Detect which cell encompasses the target text, then output its (x, y) center coordinate. 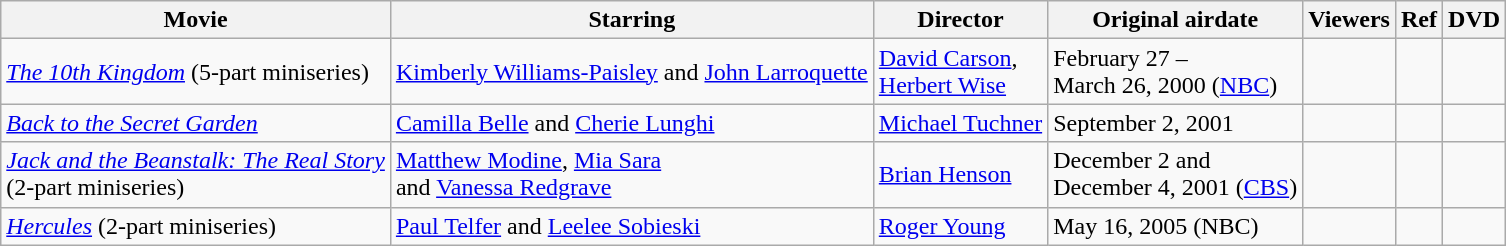
May 16, 2005 (NBC) (1176, 226)
Paul Telfer and Leelee Sobieski (632, 226)
Director (960, 20)
Movie (196, 20)
December 2 and December 4, 2001 (CBS) (1176, 174)
Hercules (2-part miniseries) (196, 226)
Matthew Modine, Mia Sara and Vanessa Redgrave (632, 174)
Starring (632, 20)
Ref (1418, 20)
September 2, 2001 (1176, 123)
DVD (1474, 20)
David Carson, Herbert Wise (960, 72)
Kimberly Williams-Paisley and John Larroquette (632, 72)
February 27 – March 26, 2000 (NBC) (1176, 72)
Michael Tuchner (960, 123)
Original airdate (1176, 20)
Viewers (1350, 20)
Camilla Belle and Cherie Lunghi (632, 123)
Roger Young (960, 226)
The 10th Kingdom (5-part miniseries) (196, 72)
Jack and the Beanstalk: The Real Story (2-part miniseries) (196, 174)
Back to the Secret Garden (196, 123)
Brian Henson (960, 174)
